Output the [x, y] coordinate of the center of the cell containing the given text.  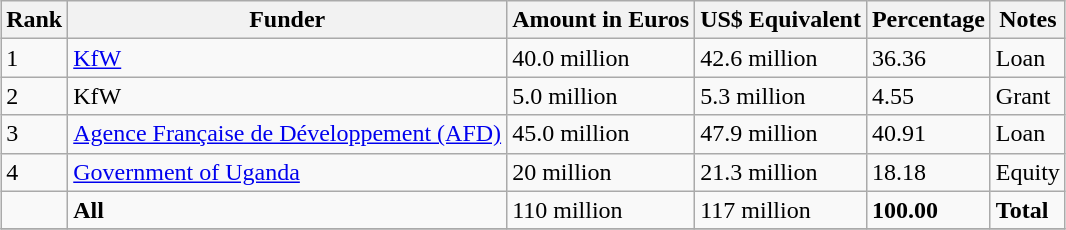
Agence Française de Développement (AFD) [288, 134]
Rank [34, 20]
47.9 million [781, 134]
Equity [1028, 172]
Government of Uganda [288, 172]
110 million [601, 210]
All [288, 210]
US$ Equivalent [781, 20]
40.91 [928, 134]
117 million [781, 210]
Funder [288, 20]
2 [34, 96]
18.18 [928, 172]
Notes [1028, 20]
42.6 million [781, 58]
36.36 [928, 58]
5.0 million [601, 96]
5.3 million [781, 96]
Amount in Euros [601, 20]
4 [34, 172]
100.00 [928, 210]
21.3 million [781, 172]
4.55 [928, 96]
20 million [601, 172]
40.0 million [601, 58]
45.0 million [601, 134]
Grant [1028, 96]
Percentage [928, 20]
3 [34, 134]
Total [1028, 210]
1 [34, 58]
